Pinpoint the cell where the given text exists, returning its (X, Y) midpoint coordinate. 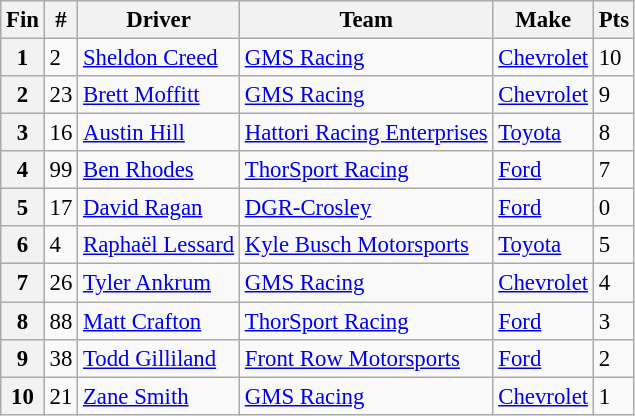
Zane Smith (159, 396)
DGR-Crosley (366, 208)
Pts (614, 20)
6 (23, 245)
16 (60, 133)
Brett Moffitt (159, 95)
Hattori Racing Enterprises (366, 133)
0 (614, 208)
99 (60, 170)
Tyler Ankrum (159, 283)
Ben Rhodes (159, 170)
21 (60, 396)
17 (60, 208)
Todd Gilliland (159, 358)
Fin (23, 20)
Front Row Motorsports (366, 358)
26 (60, 283)
Raphaël Lessard (159, 245)
23 (60, 95)
Make (543, 20)
Kyle Busch Motorsports (366, 245)
Driver (159, 20)
David Ragan (159, 208)
Sheldon Creed (159, 58)
Team (366, 20)
38 (60, 358)
# (60, 20)
88 (60, 321)
Austin Hill (159, 133)
Matt Crafton (159, 321)
